Provide the (x, y) coordinate of the cell's center where the given text is located.  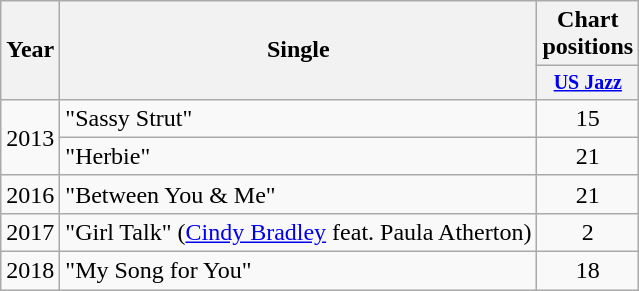
"Between You & Me" (298, 194)
18 (588, 271)
Year (30, 50)
2017 (30, 232)
"Girl Talk" (Cindy Bradley feat. Paula Atherton) (298, 232)
US Jazz (588, 82)
15 (588, 118)
2018 (30, 271)
2016 (30, 194)
2 (588, 232)
2013 (30, 137)
"Herbie" (298, 156)
Chart positions (588, 34)
Single (298, 50)
"My Song for You" (298, 271)
"Sassy Strut" (298, 118)
